Output the [x, y] coordinate of the center of the cell containing the given text.  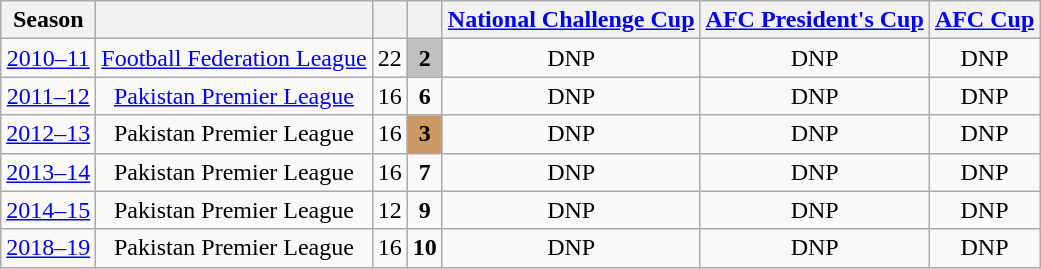
7 [424, 172]
AFC President's Cup [814, 20]
2 [424, 58]
National Challenge Cup [571, 20]
2013–14 [48, 172]
3 [424, 134]
Football Federation League [234, 58]
22 [390, 58]
2014–15 [48, 210]
12 [390, 210]
6 [424, 96]
2012–13 [48, 134]
2011–12 [48, 96]
2010–11 [48, 58]
10 [424, 248]
9 [424, 210]
2018–19 [48, 248]
Season [48, 20]
AFC Cup [984, 20]
